Identify which cell holds the provided text, then report its [X, Y] central coordinate. 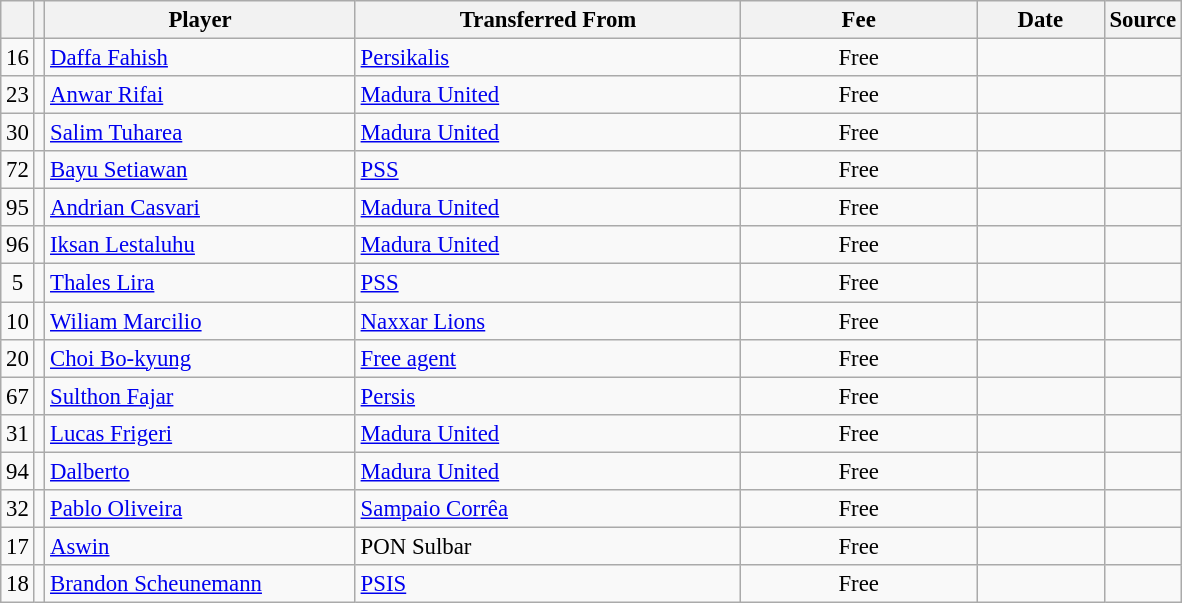
Fee [859, 20]
10 [18, 321]
Anwar Rifai [200, 95]
94 [18, 471]
Transferred From [548, 20]
23 [18, 95]
Andrian Casvari [200, 208]
Lucas Frigeri [200, 433]
Pablo Oliveira [200, 509]
Source [1142, 20]
Sulthon Fajar [200, 396]
5 [18, 283]
96 [18, 245]
16 [18, 58]
Naxxar Lions [548, 321]
Player [200, 20]
Salim Tuharea [200, 133]
Persis [548, 396]
Sampaio Corrêa [548, 509]
Choi Bo-kyung [200, 358]
31 [18, 433]
Wiliam Marcilio [200, 321]
Persikalis [548, 58]
Daffa Fahish [200, 58]
30 [18, 133]
18 [18, 584]
PSIS [548, 584]
Aswin [200, 546]
32 [18, 509]
Brandon Scheunemann [200, 584]
20 [18, 358]
Free agent [548, 358]
67 [18, 396]
Thales Lira [200, 283]
Iksan Lestaluhu [200, 245]
Date [1040, 20]
Dalberto [200, 471]
72 [18, 170]
Bayu Setiawan [200, 170]
95 [18, 208]
PON Sulbar [548, 546]
17 [18, 546]
